From the cell containing the given text, extract its center point as (X, Y) coordinate. 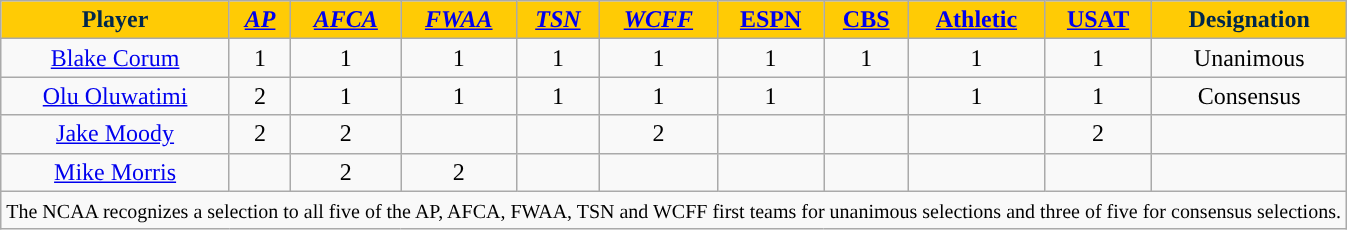
FWAA (459, 20)
AFCA (346, 20)
AP (260, 20)
Jake Moody (116, 134)
Player (116, 20)
Athletic (977, 20)
USAT (1098, 20)
TSN (558, 20)
WCFF (658, 20)
CBS (866, 20)
Blake Corum (116, 58)
Mike Morris (116, 172)
Designation (1250, 20)
ESPN (770, 20)
Olu Oluwatimi (116, 96)
Consensus (1250, 96)
Unanimous (1250, 58)
